Scan for the cell matching the given text and deliver its (x, y) coordinate at center. 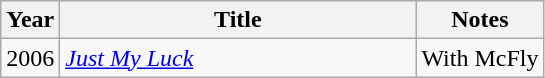
2006 (30, 58)
With McFly (480, 58)
Notes (480, 20)
Year (30, 20)
Just My Luck (238, 58)
Title (238, 20)
